Determine the [X, Y] coordinate at the center of the cell enclosing the given text.  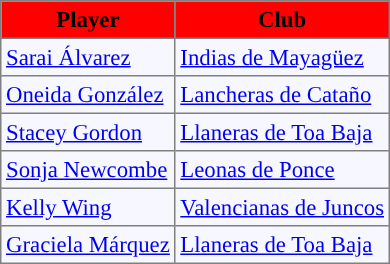
Kelly Wing [88, 207]
Oneida González [88, 95]
Sarai Álvarez [88, 57]
Indias de Mayagüez [282, 57]
Valencianas de Juncos [282, 207]
Lancheras de Cataño [282, 95]
Stacey Gordon [88, 132]
Sonja Newcombe [88, 170]
Leonas de Ponce [282, 170]
Player [88, 20]
Graciela Márquez [88, 245]
Club [282, 20]
